Output the [x, y] coordinate of the center of the cell containing the given text.  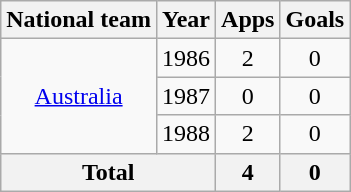
1986 [186, 58]
Australia [79, 96]
Total [108, 172]
Year [186, 20]
National team [79, 20]
Goals [315, 20]
1987 [186, 96]
1988 [186, 134]
Apps [248, 20]
4 [248, 172]
